From the cell containing the given text, extract its center point as (X, Y) coordinate. 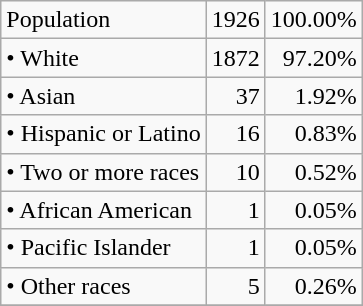
1872 (236, 58)
10 (236, 172)
• Pacific Islander (104, 248)
0.26% (314, 286)
• African American (104, 210)
• Two or more races (104, 172)
1926 (236, 20)
• Other races (104, 286)
• Asian (104, 96)
16 (236, 134)
• White (104, 58)
100.00% (314, 20)
97.20% (314, 58)
• Hispanic or Latino (104, 134)
0.52% (314, 172)
0.83% (314, 134)
1.92% (314, 96)
37 (236, 96)
5 (236, 286)
Population (104, 20)
